Return the (x, y) coordinate for the center point of the cell that contains the specified text.  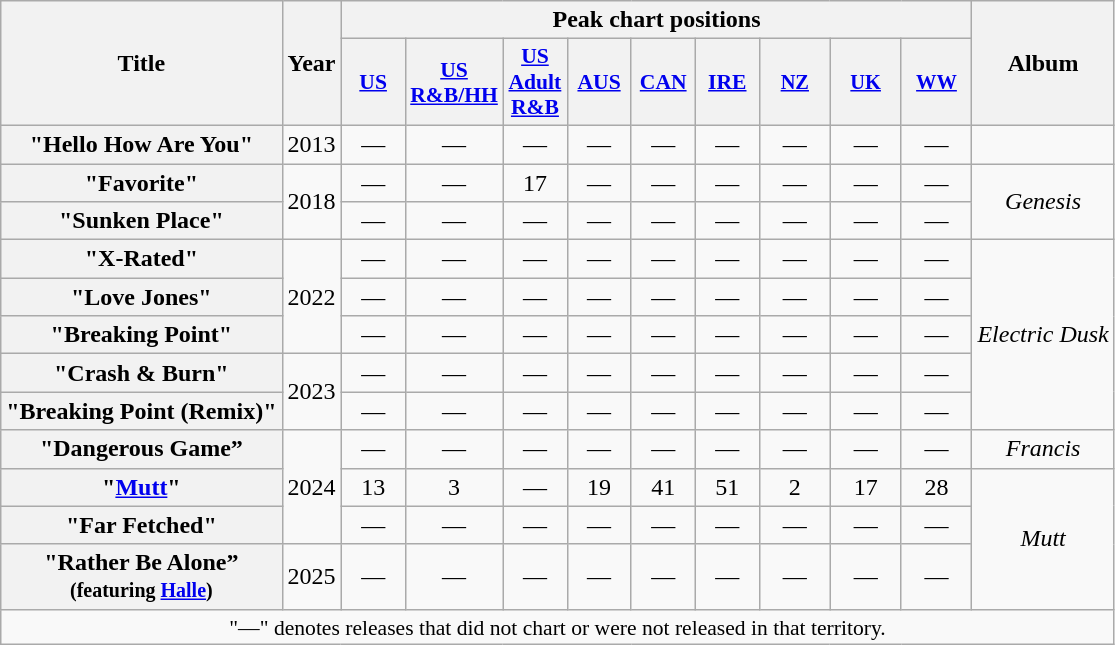
Year (312, 64)
"Favorite" (142, 183)
UK (866, 82)
28 (936, 487)
Francis (1043, 449)
2013 (312, 144)
"—" denotes releases that did not chart or were not released in that territory. (558, 627)
2 (794, 487)
41 (663, 487)
"Hello How Are You" (142, 144)
Genesis (1043, 202)
NZ (794, 82)
"Far Fetched" (142, 525)
Mutt (1043, 538)
13 (373, 487)
AUS (599, 82)
"X-Rated" (142, 259)
2023 (312, 392)
"Breaking Point" (142, 335)
51 (727, 487)
US (373, 82)
"Crash & Burn" (142, 373)
"Rather Be Alone”(featuring Halle) (142, 576)
2024 (312, 487)
USR&B/HH (454, 82)
Title (142, 64)
"Sunken Place" (142, 221)
19 (599, 487)
3 (454, 487)
CAN (663, 82)
"Breaking Point (Remix)" (142, 411)
2025 (312, 576)
"Dangerous Game” (142, 449)
Peak chart positions (656, 20)
2018 (312, 202)
"Mutt" (142, 487)
Electric Dusk (1043, 335)
USAdult R&B (535, 82)
"Love Jones" (142, 297)
2022 (312, 297)
WW (936, 82)
IRE (727, 82)
Album (1043, 64)
